For the text-containing cell, return its midpoint in [x, y] coordinate format. 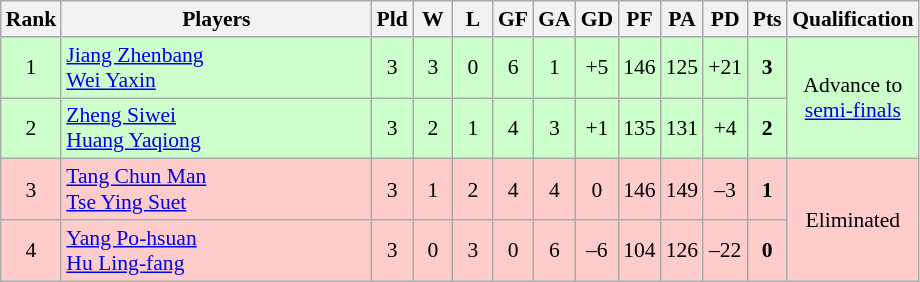
L [473, 19]
PD [725, 19]
Pld [392, 19]
GA [554, 19]
Rank [32, 19]
+5 [598, 68]
126 [682, 250]
W [433, 19]
Players [216, 19]
Jiang Zhenbang Wei Yaxin [216, 68]
135 [640, 128]
Pts [767, 19]
Tang Chun Man Tse Ying Suet [216, 190]
Qualification [852, 19]
Yang Po-hsuan Hu Ling-fang [216, 250]
–6 [598, 250]
Advance to semi-finals [852, 98]
Zheng Siwei Huang Yaqiong [216, 128]
131 [682, 128]
149 [682, 190]
+1 [598, 128]
GD [598, 19]
104 [640, 250]
125 [682, 68]
+21 [725, 68]
PF [640, 19]
PA [682, 19]
–3 [725, 190]
+4 [725, 128]
–22 [725, 250]
Eliminated [852, 220]
GF [513, 19]
